Extract the [x, y] coordinate from the center of the cell holding the provided text.  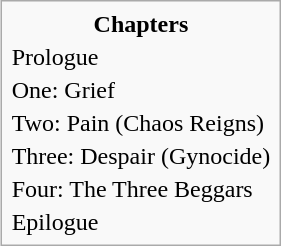
Epilogue [141, 222]
Two: Pain (Chaos Reigns) [141, 123]
Chapters [141, 24]
Three: Despair (Gynocide) [141, 156]
Prologue [141, 57]
Four: The Three Beggars [141, 189]
One: Grief [141, 90]
